Provide the (X, Y) coordinate of the cell's center where the given text is located.  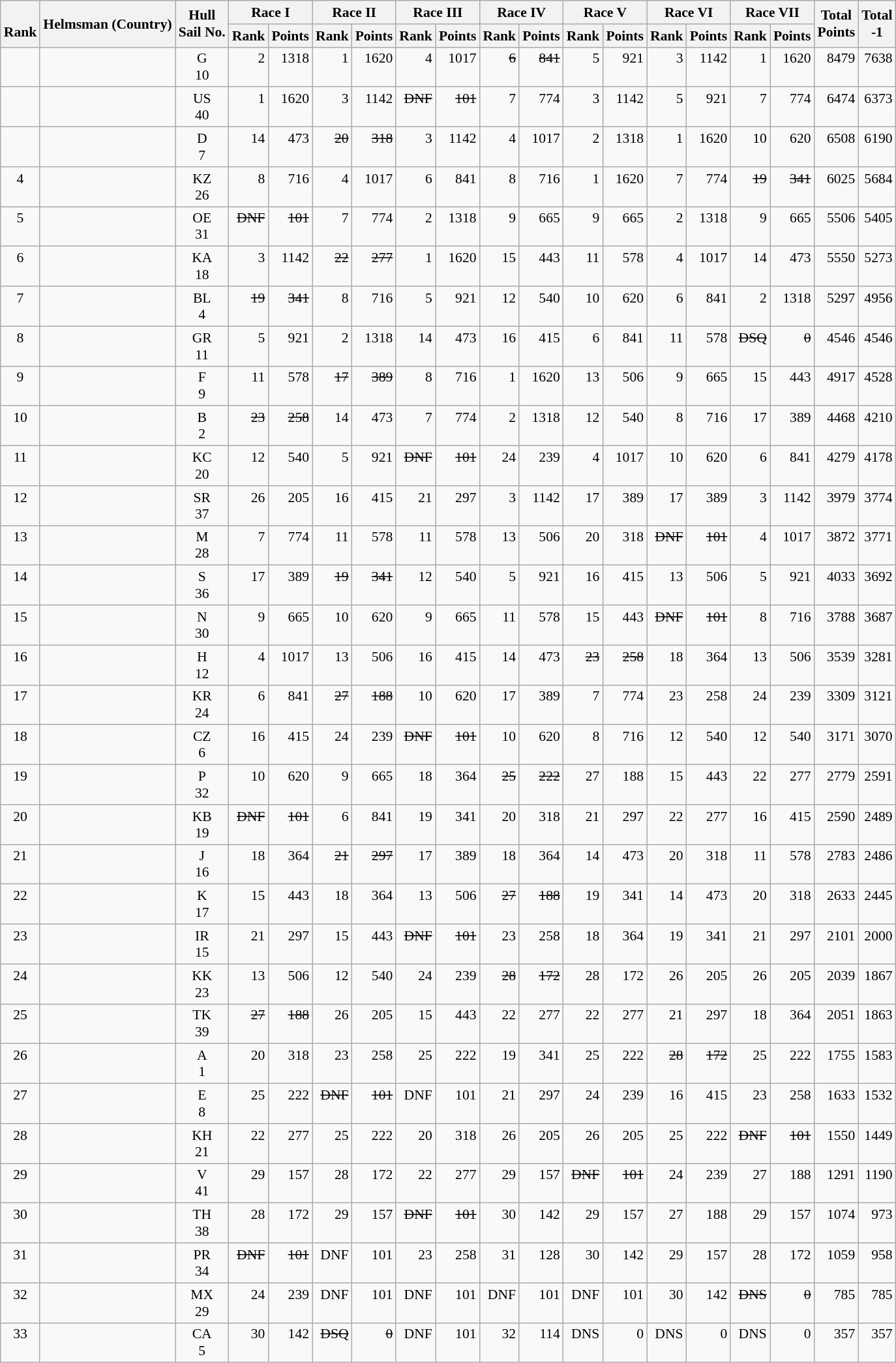
Race VII (772, 12)
5684 (876, 187)
KA18 (202, 266)
6474 (837, 107)
6373 (876, 107)
2633 (837, 904)
3774 (876, 506)
1449 (876, 1144)
958 (876, 1263)
6508 (837, 147)
1550 (837, 1144)
G10 (202, 67)
3070 (876, 745)
OE31 (202, 227)
973 (876, 1223)
3771 (876, 545)
4956 (876, 307)
3281 (876, 665)
3171 (837, 745)
Race IV (522, 12)
Total Points (837, 23)
Race II (354, 12)
KB19 (202, 824)
6190 (876, 147)
B2 (202, 427)
4033 (837, 586)
4468 (837, 427)
Helmsman (Country) (107, 23)
PR34 (202, 1263)
3788 (837, 625)
E8 (202, 1103)
M28 (202, 545)
2486 (876, 865)
K17 (202, 904)
HullSail No. (202, 23)
3692 (876, 586)
2039 (837, 983)
114 (541, 1342)
1291 (837, 1183)
4210 (876, 427)
6025 (837, 187)
2591 (876, 785)
3309 (837, 704)
5297 (837, 307)
2101 (837, 944)
1074 (837, 1223)
2000 (876, 944)
5550 (837, 266)
TH38 (202, 1223)
IR15 (202, 944)
2445 (876, 904)
F9 (202, 386)
1755 (837, 1064)
BL4 (202, 307)
1867 (876, 983)
33 (21, 1342)
2489 (876, 824)
S36 (202, 586)
J16 (202, 865)
4279 (837, 466)
2779 (837, 785)
128 (541, 1263)
KH21 (202, 1144)
KC20 (202, 466)
US40 (202, 107)
CZ6 (202, 745)
3872 (837, 545)
1583 (876, 1064)
H12 (202, 665)
3687 (876, 625)
4917 (837, 386)
5273 (876, 266)
KK23 (202, 983)
D7 (202, 147)
A1 (202, 1064)
TK39 (202, 1024)
2590 (837, 824)
4528 (876, 386)
V41 (202, 1183)
7638 (876, 67)
1059 (837, 1263)
Race III (438, 12)
8479 (837, 67)
MX29 (202, 1303)
CA5 (202, 1342)
Total-1 (876, 23)
2783 (837, 865)
P32 (202, 785)
5506 (837, 227)
1633 (837, 1103)
SR37 (202, 506)
Race VI (689, 12)
1863 (876, 1024)
3539 (837, 665)
N30 (202, 625)
KZ26 (202, 187)
KR24 (202, 704)
4178 (876, 466)
5405 (876, 227)
1190 (876, 1183)
GR11 (202, 346)
Race I (271, 12)
2051 (837, 1024)
1532 (876, 1103)
3979 (837, 506)
Race V (605, 12)
3121 (876, 704)
